Detect which cell encompasses the target text, then output its (x, y) center coordinate. 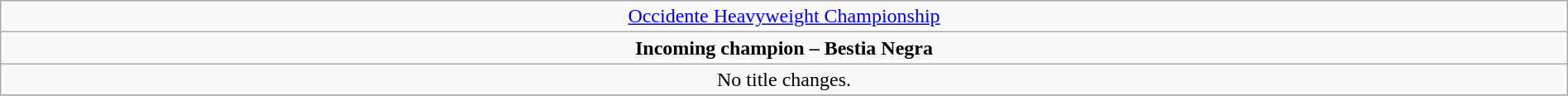
Incoming champion – Bestia Negra (784, 48)
Occidente Heavyweight Championship (784, 17)
No title changes. (784, 79)
